From the cell containing the given text, extract its center point as (x, y) coordinate. 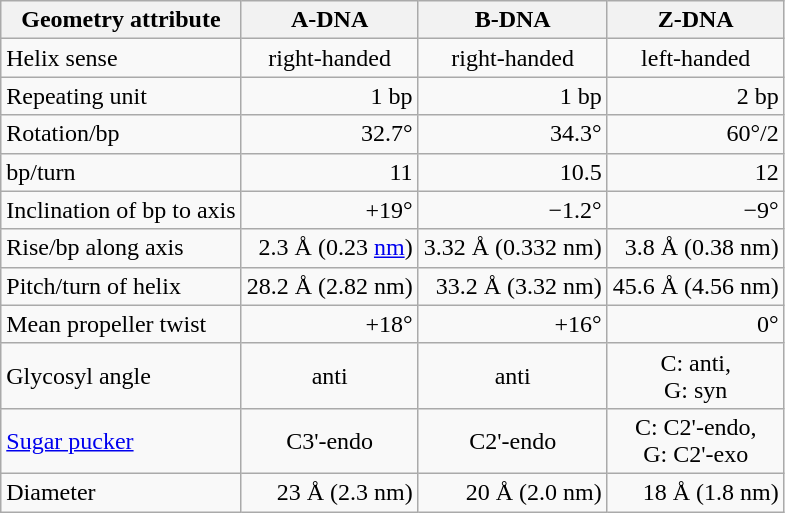
C2'-endo (512, 440)
Z-DNA (696, 20)
C3'-endo (330, 440)
Pitch/turn of helix (121, 286)
23 Å (2.3 nm) (330, 492)
C: anti, G: syn (696, 376)
Repeating unit (121, 96)
60°/2 (696, 134)
28.2 Å (2.82 nm) (330, 286)
Mean propeller twist (121, 324)
0° (696, 324)
Glycosyl angle (121, 376)
+19° (330, 210)
Rise/bp along axis (121, 248)
left-handed (696, 58)
−9° (696, 210)
bp/turn (121, 172)
C: C2'-endo,G: C2'-exo (696, 440)
45.6 Å (4.56 nm) (696, 286)
+18° (330, 324)
Diameter (121, 492)
32.7° (330, 134)
−1.2° (512, 210)
3.8 Å (0.38 nm) (696, 248)
18 Å (1.8 nm) (696, 492)
+16° (512, 324)
2 bp (696, 96)
12 (696, 172)
34.3° (512, 134)
Inclination of bp to axis (121, 210)
20 Å (2.0 nm) (512, 492)
Helix sense (121, 58)
2.3 Å (0.23 nm) (330, 248)
3.32 Å (0.332 nm) (512, 248)
Sugar pucker (121, 440)
Geometry attribute (121, 20)
A-DNA (330, 20)
11 (330, 172)
10.5 (512, 172)
B-DNA (512, 20)
Rotation/bp (121, 134)
33.2 Å (3.32 nm) (512, 286)
